Search for the cell housing the specified text and yield its (x, y) center coordinate. 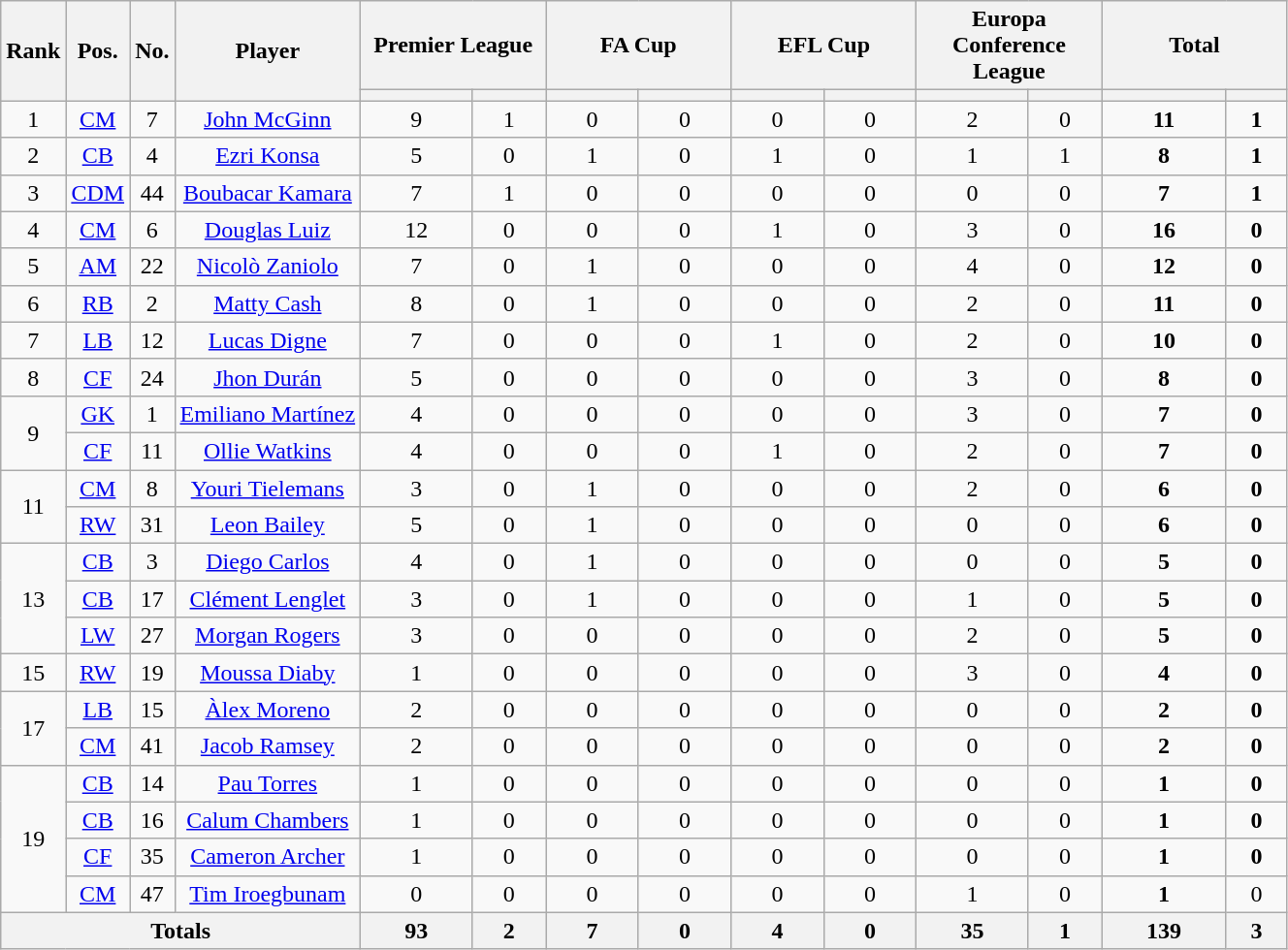
13 (33, 599)
Tim Iroegbunam (268, 894)
Moussa Diaby (268, 673)
Ollie Watkins (268, 451)
Matty Cash (268, 303)
Total (1195, 46)
Diego Carlos (268, 562)
24 (152, 377)
Player (268, 50)
Jhon Durán (268, 377)
22 (152, 267)
Jacob Ramsey (268, 746)
EFL Cup (824, 46)
Premier League (454, 46)
CDM (98, 193)
44 (152, 193)
Pau Torres (268, 783)
10 (1164, 340)
Boubacar Kamara (268, 193)
Totals (180, 931)
LW (98, 636)
Pos. (98, 50)
Europa Conference League (1009, 46)
Morgan Rogers (268, 636)
Cameron Archer (268, 857)
41 (152, 746)
Clément Lenglet (268, 599)
Ezri Konsa (268, 156)
No. (152, 50)
AM (98, 267)
14 (152, 783)
GK (98, 414)
139 (1164, 931)
93 (417, 931)
27 (152, 636)
Lucas Digne (268, 340)
RB (98, 303)
Emiliano Martínez (268, 414)
Calum Chambers (268, 820)
Nicolò Zaniolo (268, 267)
47 (152, 894)
John McGinn (268, 119)
Youri Tielemans (268, 488)
Douglas Luiz (268, 230)
Àlex Moreno (268, 710)
FA Cup (638, 46)
31 (152, 525)
Leon Bailey (268, 525)
Rank (33, 50)
